Identify which cell holds the provided text, then report its [x, y] central coordinate. 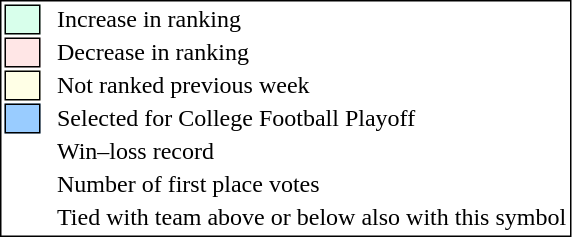
Tied with team above or below also with this symbol [312, 217]
Increase in ranking [312, 19]
Decrease in ranking [312, 53]
Not ranked previous week [312, 85]
Selected for College Football Playoff [312, 119]
Number of first place votes [312, 185]
Win–loss record [312, 151]
